Detect which cell encompasses the target text, then output its (X, Y) center coordinate. 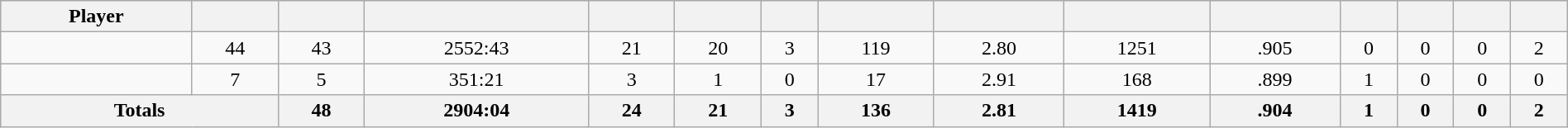
2552:43 (476, 48)
119 (876, 48)
48 (321, 111)
.905 (1275, 48)
136 (876, 111)
1251 (1137, 48)
24 (632, 111)
168 (1137, 79)
2.91 (999, 79)
2.80 (999, 48)
17 (876, 79)
7 (235, 79)
20 (718, 48)
43 (321, 48)
.904 (1275, 111)
Player (96, 17)
.899 (1275, 79)
5 (321, 79)
2904:04 (476, 111)
44 (235, 48)
1419 (1137, 111)
2.81 (999, 111)
351:21 (476, 79)
Totals (140, 111)
